Extract the [X, Y] coordinate from the center of the cell holding the provided text.  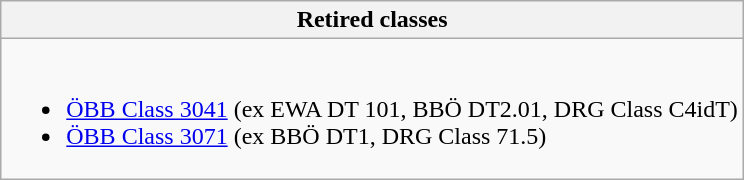
ÖBB Class 3041 (ex EWA DT 101, BBÖ DT2.01, DRG Class C4idT)ÖBB Class 3071 (ex BBÖ DT1, DRG Class 71.5) [372, 109]
Retired classes [372, 20]
